Capture the cell that displays the provided text and extract its (X, Y) central coordinate. 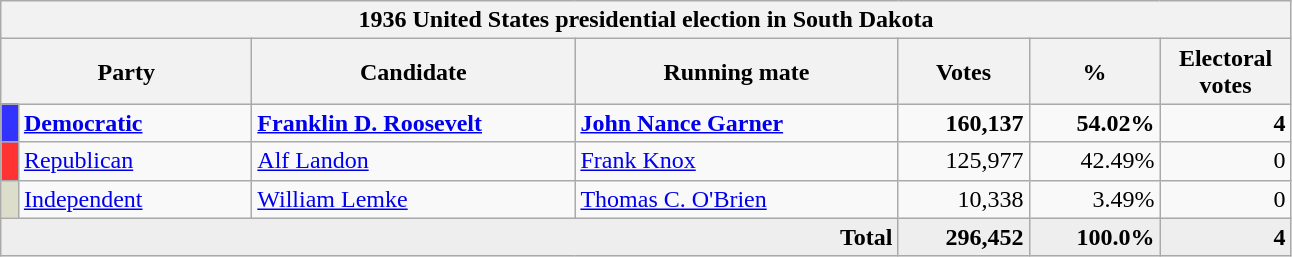
Independent (134, 199)
Running mate (736, 72)
Candidate (414, 72)
54.02% (1094, 123)
3.49% (1094, 199)
Electoral votes (1226, 72)
10,338 (964, 199)
Votes (964, 72)
Alf Landon (414, 161)
100.0% (1094, 237)
Thomas C. O'Brien (736, 199)
Franklin D. Roosevelt (414, 123)
Party (126, 72)
% (1094, 72)
160,137 (964, 123)
1936 United States presidential election in South Dakota (646, 20)
125,977 (964, 161)
42.49% (1094, 161)
Democratic (134, 123)
Frank Knox (736, 161)
John Nance Garner (736, 123)
William Lemke (414, 199)
Republican (134, 161)
Total (450, 237)
296,452 (964, 237)
